Capture the cell that displays the provided text and extract its [x, y] central coordinate. 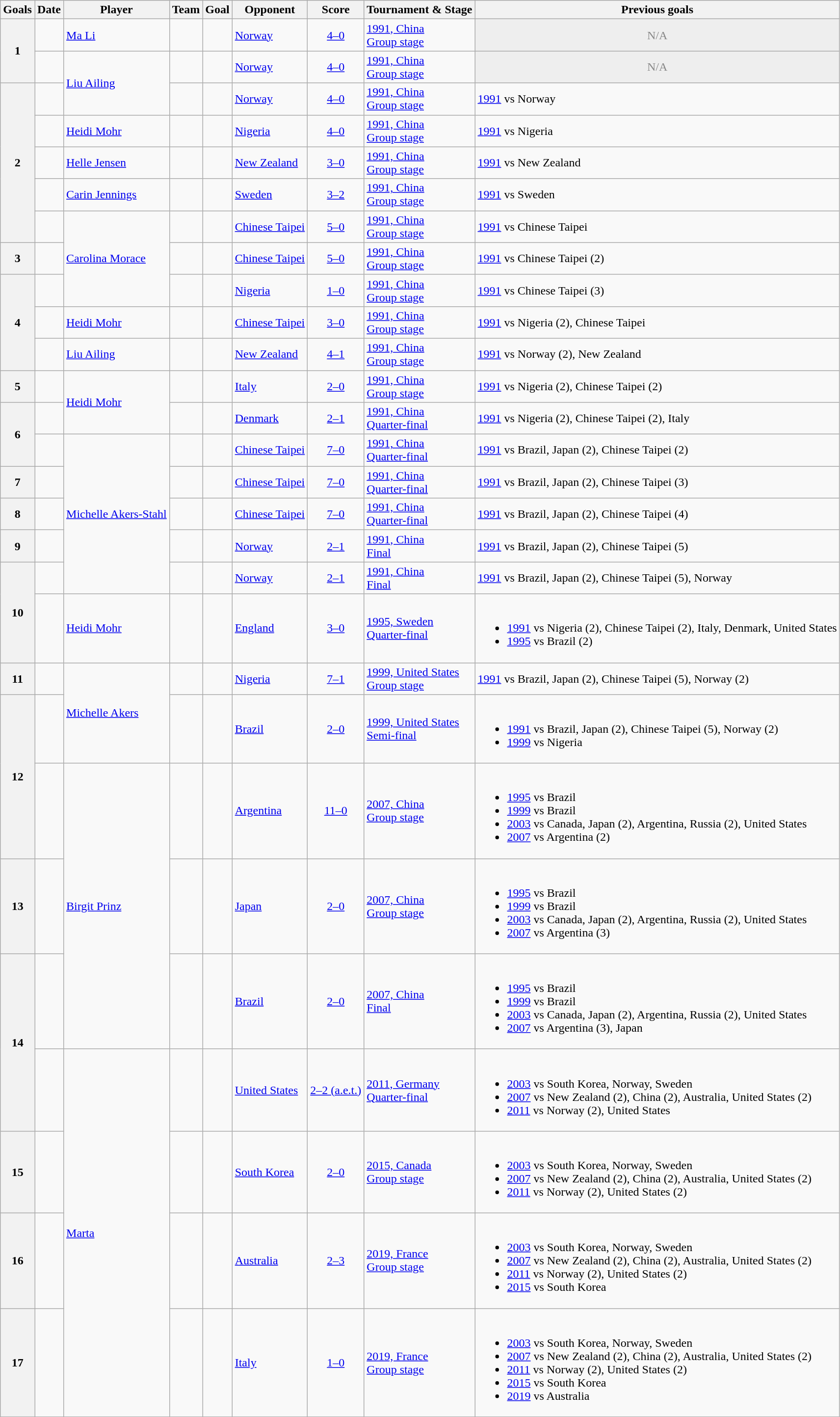
2003 vs South Korea, Norway, Sweden2007 vs New Zealand (2), China (2), Australia, United States (2)2011 vs Norway (2), United States (2) [657, 1172]
Player [117, 10]
1991 vs Chinese Taipei [657, 227]
3–2 [336, 194]
1999, United States Semi-final [420, 729]
2–3 [336, 1260]
2 [18, 163]
Australia [270, 1260]
1991 vs Brazil, Japan (2), Chinese Taipei (5), Norway [657, 578]
1991 vs Nigeria (2), Chinese Taipei (2) [657, 386]
1991 vs Nigeria (2), Chinese Taipei [657, 322]
4–1 [336, 354]
7 [18, 482]
1995 vs Brazil1999 vs Brazil2003 vs Canada, Japan (2), Argentina, Russia (2), United States2007 vs Argentina (3) [657, 906]
Helle Jensen [117, 163]
Sweden [270, 194]
Japan [270, 906]
14 [18, 1043]
1991 vs Brazil, Japan (2), Chinese Taipei (3) [657, 482]
Tournament & Stage [420, 10]
Argentina [270, 811]
England [270, 628]
Ma Li [117, 35]
Carin Jennings [117, 194]
Date [49, 10]
1991 vs Chinese Taipei (2) [657, 258]
Michelle Akers [117, 713]
South Korea [270, 1172]
1991 vs Chinese Taipei (3) [657, 291]
12 [18, 776]
2–2 (a.e.t.) [336, 1090]
Michelle Akers-Stahl [117, 514]
Goal [217, 10]
Birgit Prinz [117, 906]
9 [18, 546]
7–1 [336, 678]
Team [186, 10]
Opponent [270, 10]
1991 vs New Zealand [657, 163]
1991 vs Brazil, Japan (2), Chinese Taipei (5) [657, 546]
Score [336, 10]
1991 vs Sweden [657, 194]
1991 vs Norway (2), New Zealand [657, 354]
1 [18, 51]
10 [18, 613]
1991 vs Nigeria (2), Chinese Taipei (2), Italy, Denmark, United States1995 vs Brazil (2) [657, 628]
2003 vs South Korea, Norway, Sweden2007 vs New Zealand (2), China (2), Australia, United States (2)2011 vs Norway (2), United States [657, 1090]
Goals [18, 10]
1995, Sweden Quarter-final [420, 628]
1995 vs Brazil1999 vs Brazil2003 vs Canada, Japan (2), Argentina, Russia (2), United States2007 vs Argentina (2) [657, 811]
16 [18, 1260]
Previous goals [657, 10]
Denmark [270, 418]
17 [18, 1363]
2007, China Final [420, 1001]
11–0 [336, 811]
2011, Germany Quarter-final [420, 1090]
1991 vs Brazil, Japan (2), Chinese Taipei (5), Norway (2) [657, 678]
11 [18, 678]
1991 vs Brazil, Japan (2), Chinese Taipei (5), Norway (2)1999 vs Nigeria [657, 729]
1991 vs Nigeria (2), Chinese Taipei (2), Italy [657, 418]
1991 vs Norway [657, 99]
1991 vs Brazil, Japan (2), Chinese Taipei (4) [657, 514]
United States [270, 1090]
3 [18, 258]
13 [18, 906]
1999, United States Group stage [420, 678]
4 [18, 322]
5 [18, 386]
8 [18, 514]
1995 vs Brazil1999 vs Brazil2003 vs Canada, Japan (2), Argentina, Russia (2), United States2007 vs Argentina (3), Japan [657, 1001]
15 [18, 1172]
Carolina Morace [117, 258]
1991 vs Brazil, Japan (2), Chinese Taipei (2) [657, 451]
2015, Canada Group stage [420, 1172]
6 [18, 434]
1991 vs Nigeria [657, 131]
Marta [117, 1233]
